Scan for the cell matching the given text and deliver its [x, y] coordinate at center. 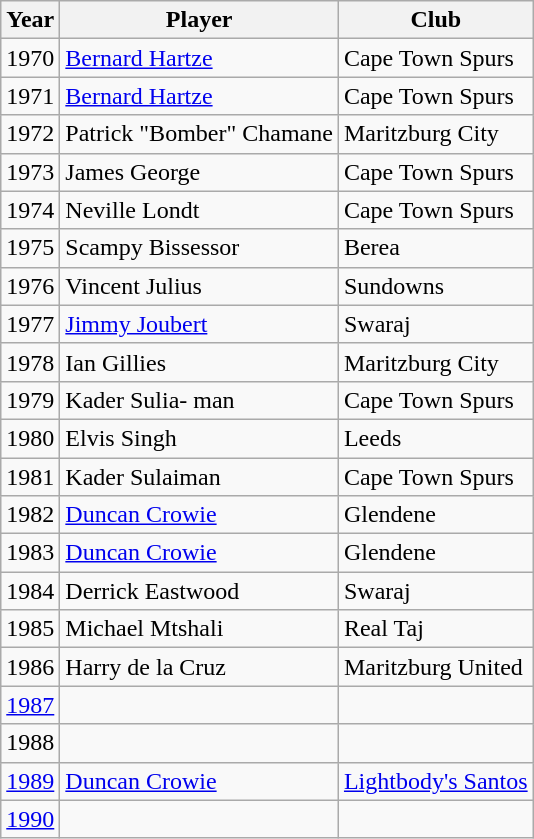
Neville Londt [200, 210]
1980 [30, 438]
Sundowns [436, 286]
1977 [30, 324]
Derrick Eastwood [200, 591]
1985 [30, 629]
Jimmy Joubert [200, 324]
Ian Gillies [200, 362]
Elvis Singh [200, 438]
1986 [30, 667]
Year [30, 20]
1989 [30, 781]
1974 [30, 210]
Berea [436, 248]
Club [436, 20]
1976 [30, 286]
1984 [30, 591]
Scampy Bissessor [200, 248]
Lightbody's Santos [436, 781]
Patrick "Bomber" Chamane [200, 134]
1988 [30, 743]
1971 [30, 96]
1979 [30, 400]
1975 [30, 248]
1972 [30, 134]
1983 [30, 553]
Vincent Julius [200, 286]
Kader Sulia- man [200, 400]
Real Taj [436, 629]
1970 [30, 58]
1981 [30, 477]
1973 [30, 172]
Harry de la Cruz [200, 667]
Maritzburg United [436, 667]
Leeds [436, 438]
Michael Mtshali [200, 629]
1990 [30, 819]
Kader Sulaiman [200, 477]
James George [200, 172]
1978 [30, 362]
1982 [30, 515]
Player [200, 20]
1987 [30, 705]
